Return [x, y] of the center of cell containing provided text 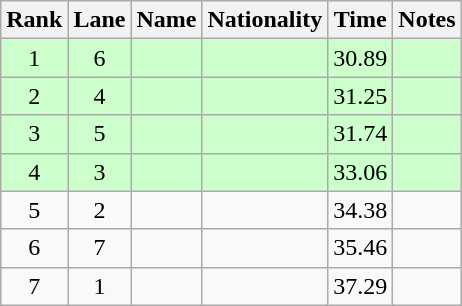
30.89 [360, 58]
Notes [427, 20]
31.25 [360, 96]
37.29 [360, 286]
Time [360, 20]
Nationality [265, 20]
Name [166, 20]
Lane [100, 20]
33.06 [360, 172]
35.46 [360, 248]
31.74 [360, 134]
34.38 [360, 210]
Rank [34, 20]
